Identify which cell holds the provided text, then report its (X, Y) central coordinate. 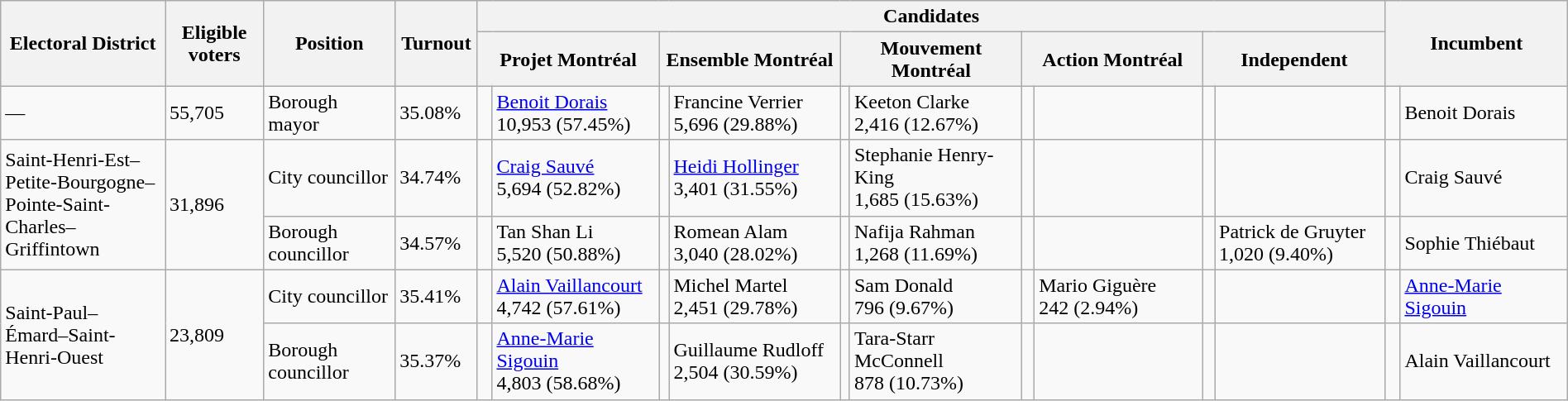
Action Montréal (1113, 60)
Saint-Henri-Est–Petite-Bourgogne–Pointe-Saint-Charles–Griffintown (83, 205)
Benoit Dorais 10,953 (57.45%) (576, 112)
Position (329, 43)
Alain Vaillancourt 4,742 (57.61%) (576, 296)
Keeton Clarke 2,416 (12.67%) (936, 112)
Guillaume Rudloff 2,504 (30.59%) (754, 361)
Craig Sauvé (1484, 178)
Patrick de Gruyter 1,020 (9.40%) (1300, 243)
Turnout (437, 43)
Borough mayor (329, 112)
Sam Donald 796 (9.67%) (936, 296)
Electoral District (83, 43)
55,705 (215, 112)
35.37% (437, 361)
Mario Giguère 242 (2.94%) (1119, 296)
Sophie Thiébaut (1484, 243)
Eligible voters (215, 43)
Ensemble Montréal (749, 60)
34.57% (437, 243)
Benoit Dorais (1484, 112)
Heidi Hollinger 3,401 (31.55%) (754, 178)
35.08% (437, 112)
Saint-Paul–Émard–Saint-Henri-Ouest (83, 334)
31,896 (215, 205)
Mouvement Montréal (931, 60)
Craig Sauvé 5,694 (52.82%) (576, 178)
Nafija Rahman 1,268 (11.69%) (936, 243)
23,809 (215, 334)
Independent (1294, 60)
Projet Montréal (568, 60)
Stephanie Henry-King 1,685 (15.63%) (936, 178)
Tara-Starr McConnell 878 (10.73%) (936, 361)
34.74% (437, 178)
Francine Verrier 5,696 (29.88%) (754, 112)
Anne-Marie Sigouin 4,803 (58.68%) (576, 361)
— (83, 112)
Romean Alam 3,040 (28.02%) (754, 243)
Alain Vaillancourt (1484, 361)
Tan Shan Li 5,520 (50.88%) (576, 243)
Incumbent (1476, 43)
Anne-Marie Sigouin (1484, 296)
35.41% (437, 296)
Michel Martel 2,451 (29.78%) (754, 296)
Candidates (931, 17)
